For the text-containing cell, return its midpoint in (x, y) coordinate format. 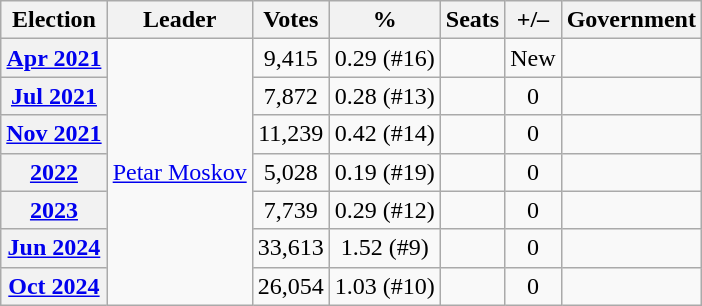
Jul 2021 (54, 96)
Nov 2021 (54, 134)
9,415 (290, 58)
0.29 (#12) (384, 210)
5,028 (290, 172)
26,054 (290, 286)
Government (631, 20)
0.42 (#14) (384, 134)
1.52 (#9) (384, 248)
2023 (54, 210)
Leader (180, 20)
Apr 2021 (54, 58)
0.28 (#13) (384, 96)
7,872 (290, 96)
Jun 2024 (54, 248)
2022 (54, 172)
New (533, 58)
1.03 (#10) (384, 286)
0.29 (#16) (384, 58)
Votes (290, 20)
Seats (472, 20)
Election (54, 20)
7,739 (290, 210)
0.19 (#19) (384, 172)
11,239 (290, 134)
% (384, 20)
+/– (533, 20)
33,613 (290, 248)
Oct 2024 (54, 286)
Petar Moskov (180, 172)
